Scan for the cell matching the given text and deliver its [X, Y] coordinate at center. 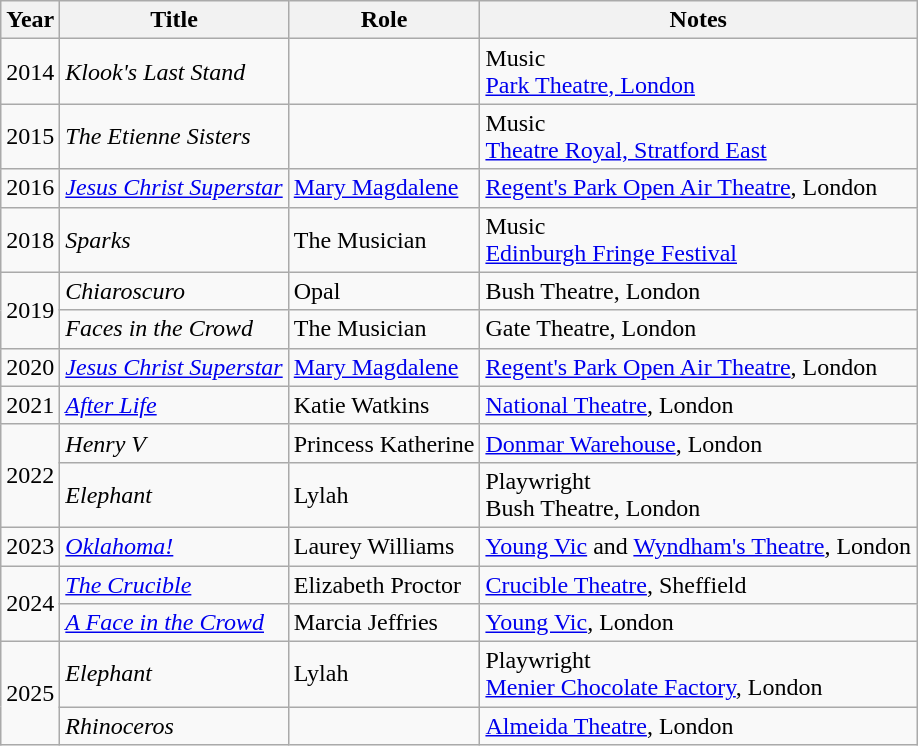
2023 [30, 546]
2022 [30, 476]
MusicTheatre Royal, Stratford East [698, 136]
A Face in the Crowd [174, 623]
Title [174, 20]
Rhinoceros [174, 726]
2016 [30, 188]
MusicEdinburgh Fringe Festival [698, 240]
The Crucible [174, 585]
Almeida Theatre, London [698, 726]
Marcia Jeffries [384, 623]
Sparks [174, 240]
Role [384, 20]
Katie Watkins [384, 405]
MusicPark Theatre, London [698, 72]
Notes [698, 20]
Princess Katherine [384, 443]
Henry V [174, 443]
2018 [30, 240]
Crucible Theatre, Sheffield [698, 585]
Faces in the Crowd [174, 329]
PlaywrightBush Theatre, London [698, 494]
Elizabeth Proctor [384, 585]
Opal [384, 291]
Klook's Last Stand [174, 72]
2020 [30, 367]
2025 [30, 694]
2015 [30, 136]
Gate Theatre, London [698, 329]
Year [30, 20]
PlaywrightMenier Chocolate Factory, London [698, 674]
National Theatre, London [698, 405]
Oklahoma! [174, 546]
2014 [30, 72]
Laurey Williams [384, 546]
2024 [30, 604]
The Etienne Sisters [174, 136]
After Life [174, 405]
Chiaroscuro [174, 291]
Young Vic, London [698, 623]
Bush Theatre, London [698, 291]
2019 [30, 310]
Donmar Warehouse, London [698, 443]
Young Vic and Wyndham's Theatre, London [698, 546]
2021 [30, 405]
